Extract the [x, y] coordinate from the center of the cell holding the provided text.  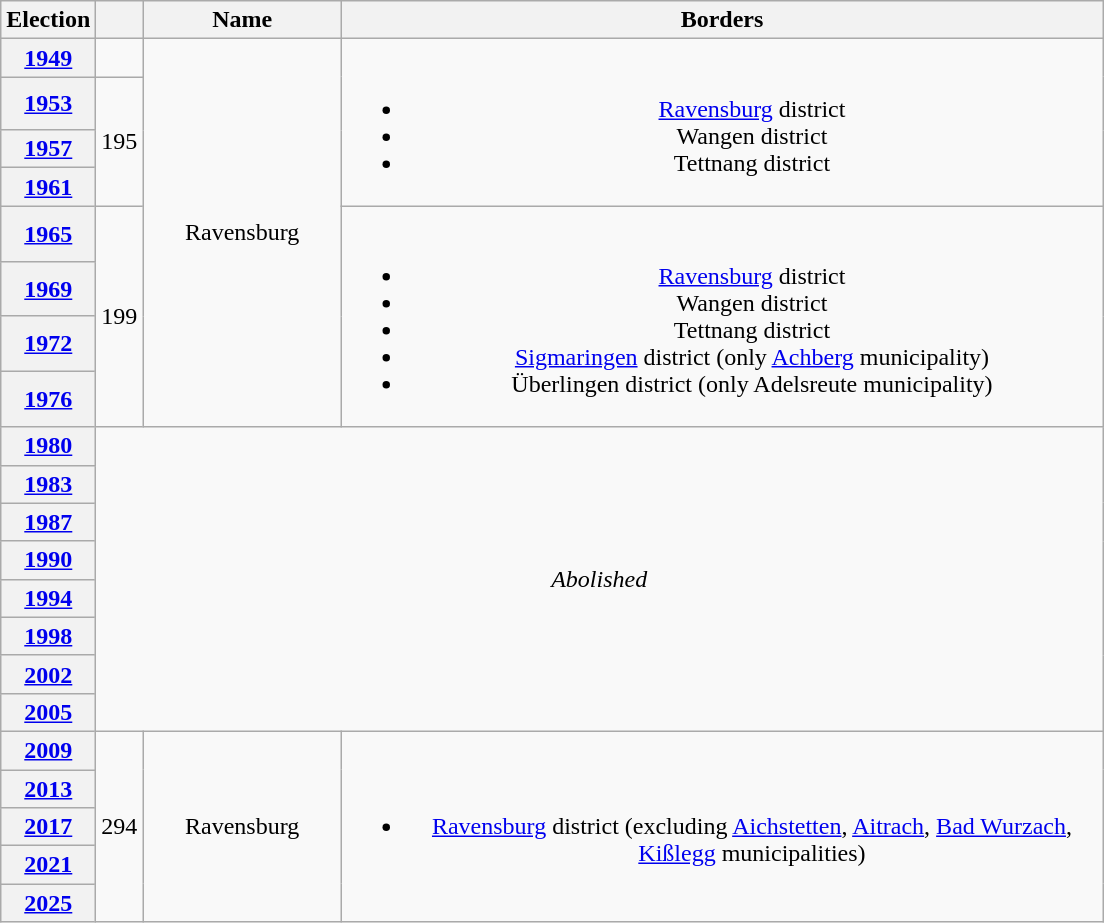
1972 [48, 344]
1990 [48, 560]
1983 [48, 484]
1969 [48, 288]
1961 [48, 187]
1957 [48, 149]
2013 [48, 789]
1987 [48, 522]
1965 [48, 234]
Ravensburg districtWangen districtTettnang districtSigmaringen district (only Achberg municipality)Überlingen district (only Adelsreute municipality) [722, 316]
199 [120, 316]
2009 [48, 750]
Election [48, 20]
Name [242, 20]
195 [120, 142]
Abolished [600, 579]
1994 [48, 598]
1998 [48, 636]
294 [120, 826]
2025 [48, 903]
1949 [48, 58]
Borders [722, 20]
1980 [48, 446]
2021 [48, 865]
Ravensburg districtWangen districtTettnang district [722, 122]
1976 [48, 400]
Ravensburg district (excluding Aichstetten, Aitrach, Bad Wurzach, Kißlegg municipalities) [722, 826]
2017 [48, 827]
2005 [48, 712]
2002 [48, 674]
1953 [48, 104]
